Search for the cell housing the specified text and yield its [x, y] center coordinate. 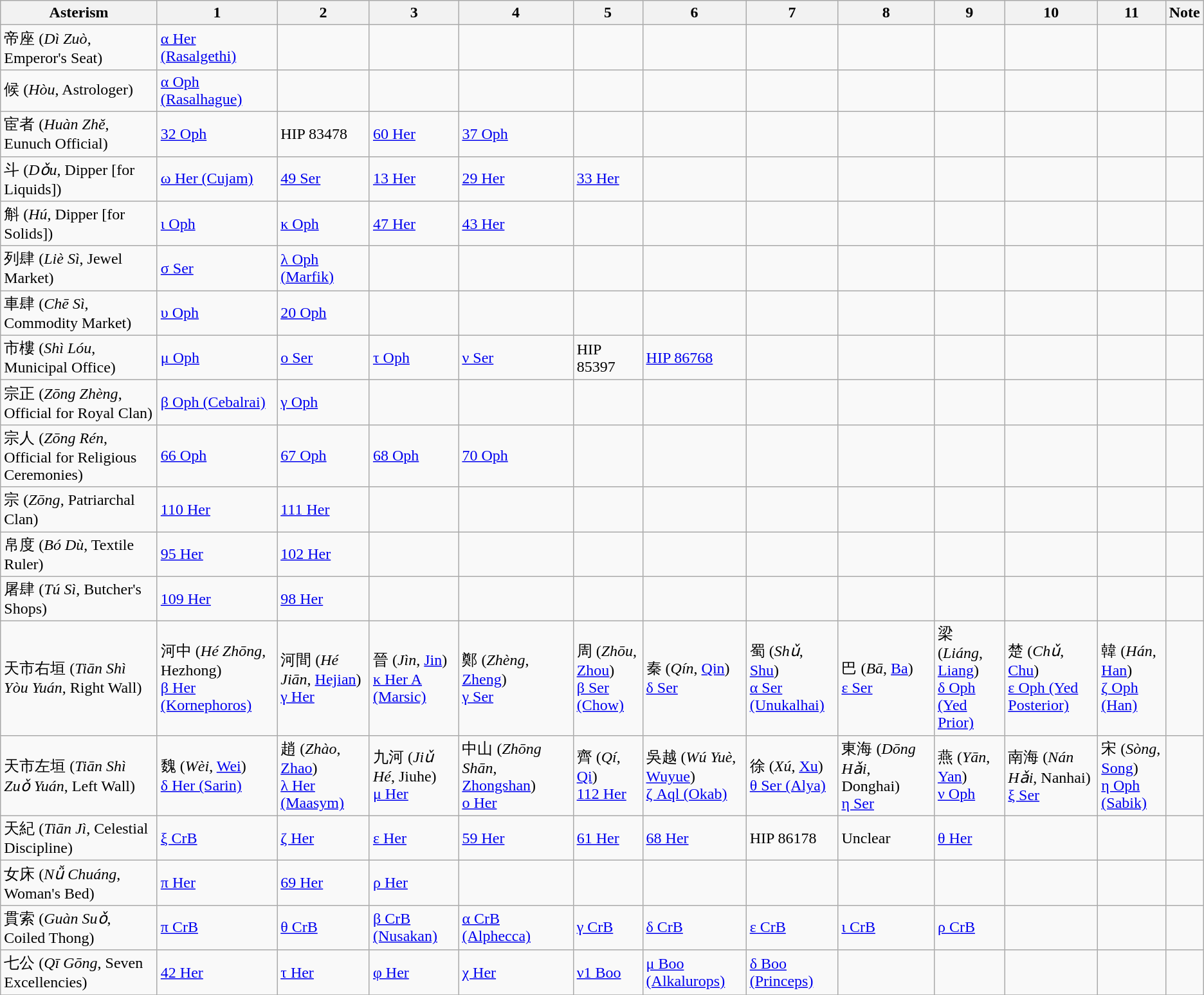
帛度 (Bó Dù, Textile Ruler) [79, 554]
13 Her [414, 179]
宗正 (Zōng Zhèng, Official for Royal Clan) [79, 403]
γ Oph [324, 403]
河間 (Hé Jiān, Hejian)γ Her [324, 679]
δ Boo (Princeps) [792, 972]
徐 (Xú, Xu)θ Ser (Alya) [792, 776]
魏 (Wèi, Wei)δ Her (Sarin) [217, 776]
韓 (Hán, Han)ζ Oph (Han) [1132, 679]
斗 (Dǒu, Dipper [for Liquids]) [79, 179]
σ Ser [217, 268]
π CrB [217, 927]
109 Her [217, 599]
宦者 (Huàn Zhě, Eunuch Official) [79, 134]
β CrB (Nusakan) [414, 927]
υ Oph [217, 313]
10 [1051, 13]
女床 (Nǚ Chuáng, Woman's Bed) [79, 883]
列肆 (Liè Sì, Jewel Market) [79, 268]
α Oph (Rasalhague) [217, 90]
6 [695, 13]
HIP 85397 [608, 358]
HIP 86178 [792, 838]
市樓 (Shì Lóu, Municipal Office) [79, 358]
69 Her [324, 883]
周 (Zhōu, Zhou)β Ser (Chow) [608, 679]
7 [792, 13]
τ Her [324, 972]
ι CrB [886, 927]
β Oph (Cebalrai) [217, 403]
Note [1185, 13]
4 [516, 13]
南海 (Nán Hǎi, Nanhai)ξ Ser [1051, 776]
χ Her [516, 972]
42 Her [217, 972]
59 Her [516, 838]
66 Oph [217, 455]
70 Oph [516, 455]
λ Oph (Marfik) [324, 268]
α CrB (Alphecca) [516, 927]
河中 (Hé Zhōng, Hezhong)β Her (Kornephoros) [217, 679]
楚 (Chǔ, Chu)ε Oph (Yed Posterior) [1051, 679]
π Her [217, 883]
τ Oph [414, 358]
七公 (Qī Gōng, Seven Excellencies) [79, 972]
鄭 (Zhèng, Zheng)γ Ser [516, 679]
θ CrB [324, 927]
102 Her [324, 554]
33 Her [608, 179]
60 Her [414, 134]
68 Her [695, 838]
Asterism [79, 13]
κ Oph [324, 224]
ο Ser [324, 358]
ρ Her [414, 883]
ξ CrB [217, 838]
ε CrB [792, 927]
吳越 (Wú Yuè, Wuyue)ζ Aql (Okab) [695, 776]
5 [608, 13]
43 Her [516, 224]
中山 (Zhōng Shān, Zhongshan)ο Her [516, 776]
49 Ser [324, 179]
111 Her [324, 509]
宗人 (Zōng Rén, Official for Religious Ceremonies) [79, 455]
67 Oph [324, 455]
98 Her [324, 599]
晉 (Jìn, Jin)κ Her A (Marsic) [414, 679]
γ CrB [608, 927]
帝座 (Dì Zuò, Emperor's Seat) [79, 48]
候 (Hòu, Astrologer) [79, 90]
2 [324, 13]
車肆 (Chē Sì, Commodity Market) [79, 313]
3 [414, 13]
天市左垣 (Tiān Shì Zuǒ Yuán, Left Wall) [79, 776]
東海 (Dōng Hǎi, Donghai)η Ser [886, 776]
齊 (Qí, Qi)112 Her [608, 776]
屠肆 (Tú Sì, Butcher's Shops) [79, 599]
ζ Her [324, 838]
μ Oph [217, 358]
1 [217, 13]
蜀 (Shǔ, Shu)α Ser (Unukalhai) [792, 679]
梁 (Liáng, Liang)δ Oph (Yed Prior) [969, 679]
9 [969, 13]
68 Oph [414, 455]
宋 (Sòng, Song)η Oph (Sabik) [1132, 776]
HIP 86768 [695, 358]
ν Ser [516, 358]
HIP 83478 [324, 134]
29 Her [516, 179]
天市右垣 (Tiān Shì Yòu Yuán, Right Wall) [79, 679]
趙 (Zhào, Zhao)λ Her (Maasym) [324, 776]
θ Her [969, 838]
秦 (Qín, Qin)δ Ser [695, 679]
ν1 Boo [608, 972]
δ CrB [695, 927]
斛 (Hú, Dipper [for Solids]) [79, 224]
燕 (Yān, Yan)ν Oph [969, 776]
37 Oph [516, 134]
61 Her [608, 838]
貫索 (Guàn Suǒ, Coiled Thong) [79, 927]
ε Her [414, 838]
天紀 (Tiān Jì, Celestial Discipline) [79, 838]
8 [886, 13]
φ Her [414, 972]
95 Her [217, 554]
ι Oph [217, 224]
110 Her [217, 509]
ρ CrB [969, 927]
α Her (Rasalgethi) [217, 48]
47 Her [414, 224]
巴 (Bā, Ba)ε Ser [886, 679]
宗 (Zōng, Patriarchal Clan) [79, 509]
11 [1132, 13]
Unclear [886, 838]
32 Oph [217, 134]
ω Her (Cujam) [217, 179]
20 Oph [324, 313]
九河 (Jiǔ Hé, Jiuhe)μ Her [414, 776]
μ Boo (Alkalurops) [695, 972]
